Determine the (x, y) coordinate at the center of the cell enclosing the given text.  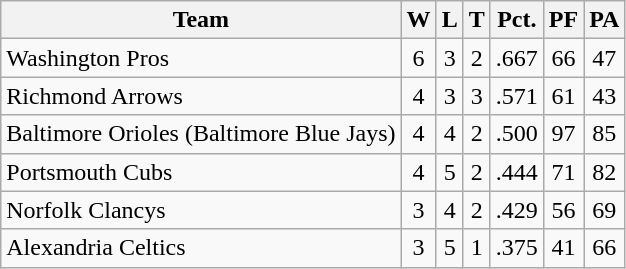
Pct. (516, 20)
85 (604, 134)
Team (201, 20)
PA (604, 20)
41 (563, 248)
1 (476, 248)
71 (563, 172)
97 (563, 134)
Norfolk Clancys (201, 210)
47 (604, 58)
T (476, 20)
Baltimore Orioles (Baltimore Blue Jays) (201, 134)
Washington Pros (201, 58)
6 (418, 58)
Richmond Arrows (201, 96)
.375 (516, 248)
PF (563, 20)
61 (563, 96)
56 (563, 210)
69 (604, 210)
.500 (516, 134)
W (418, 20)
.667 (516, 58)
Alexandria Celtics (201, 248)
Portsmouth Cubs (201, 172)
.571 (516, 96)
82 (604, 172)
.429 (516, 210)
43 (604, 96)
.444 (516, 172)
L (450, 20)
